Search for the cell housing the specified text and yield its [x, y] center coordinate. 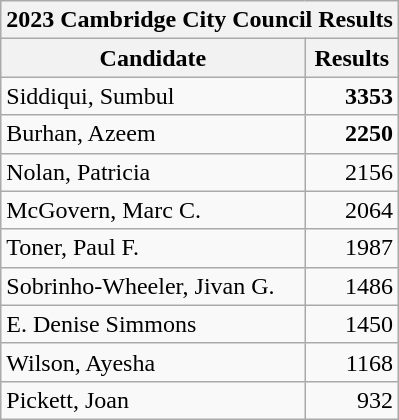
Siddiqui, Sumbul [153, 96]
Sobrinho-Wheeler, Jivan G. [153, 286]
Burhan, Azeem [153, 134]
E. Denise Simmons [153, 324]
3353 [352, 96]
2023 Cambridge City Council Results [200, 20]
Toner, Paul F. [153, 248]
Pickett, Joan [153, 400]
1987 [352, 248]
932 [352, 400]
2064 [352, 210]
Candidate [153, 58]
Nolan, Patricia [153, 172]
Wilson, Ayesha [153, 362]
1450 [352, 324]
2250 [352, 134]
1486 [352, 286]
2156 [352, 172]
1168 [352, 362]
Results [352, 58]
McGovern, Marc C. [153, 210]
